Determine the (X, Y) coordinate at the center of the cell enclosing the given text.  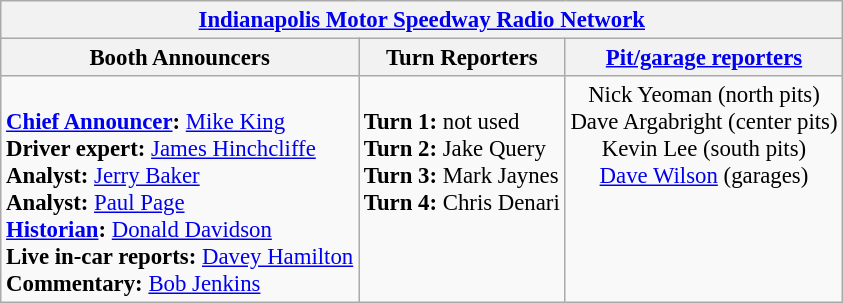
Nick Yeoman (north pits)Dave Argabright (center pits)Kevin Lee (south pits)Dave Wilson (garages) (704, 190)
Booth Announcers (180, 58)
Indianapolis Motor Speedway Radio Network (422, 20)
Turn 1: not used Turn 2: Jake Query Turn 3: Mark Jaynes Turn 4: Chris Denari (462, 190)
Turn Reporters (462, 58)
Pit/garage reporters (704, 58)
